Find where the given text appears and provide that cell's center as [x, y] coordinate. 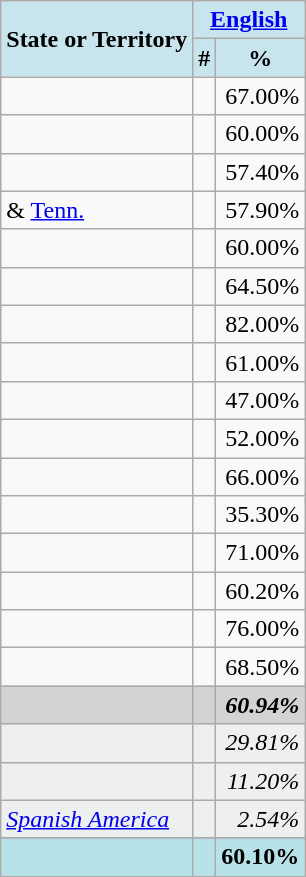
60.10% [260, 857]
Spanish America [97, 819]
66.00% [260, 477]
57.90% [260, 210]
61.00% [260, 362]
2.54% [260, 819]
82.00% [260, 324]
11.20% [260, 781]
State or Territory [97, 39]
47.00% [260, 400]
64.50% [260, 286]
60.94% [260, 705]
% [260, 58]
52.00% [260, 438]
68.50% [260, 667]
60.20% [260, 591]
67.00% [260, 96]
57.40% [260, 172]
# [204, 58]
71.00% [260, 553]
& Tenn. [97, 210]
English [249, 20]
29.81% [260, 743]
35.30% [260, 515]
76.00% [260, 629]
